Extract the [x, y] coordinate from the center of the cell holding the provided text.  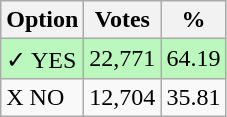
% [194, 20]
X NO [42, 97]
22,771 [122, 59]
✓ YES [42, 59]
Votes [122, 20]
35.81 [194, 97]
Option [42, 20]
64.19 [194, 59]
12,704 [122, 97]
